Pinpoint the cell where the given text exists, returning its (X, Y) midpoint coordinate. 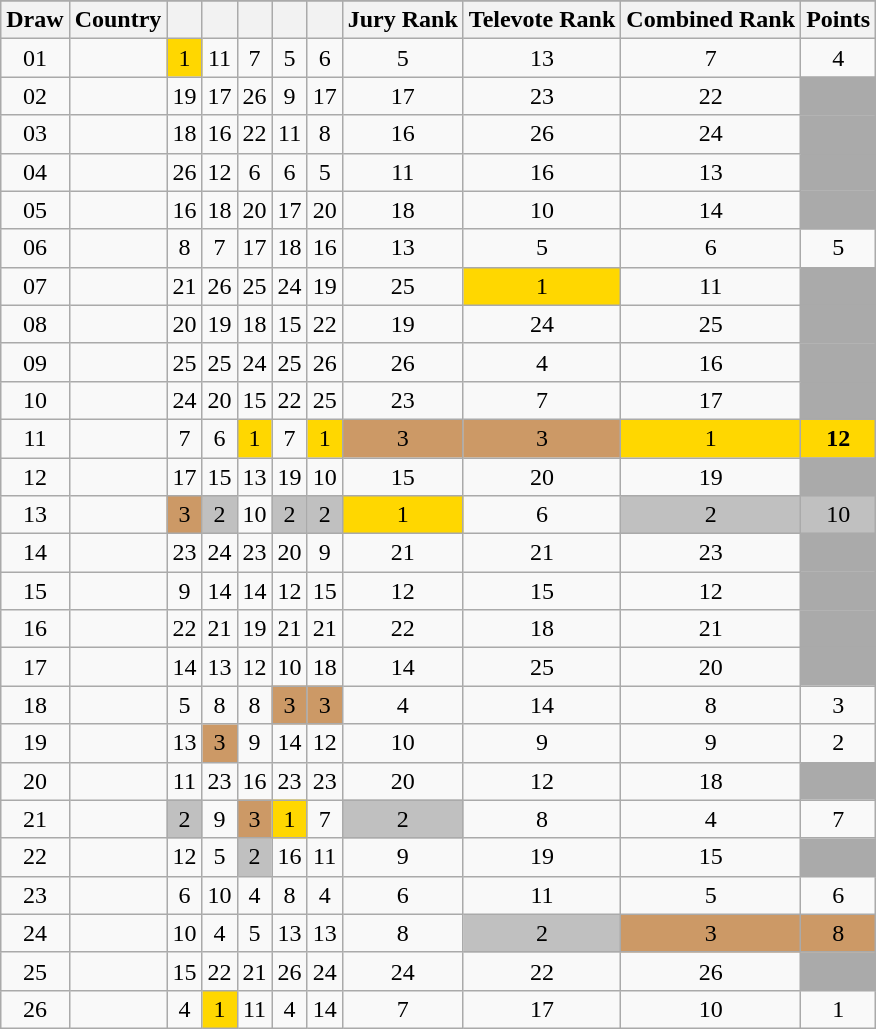
08 (35, 324)
Televote Rank (542, 20)
01 (35, 58)
Draw (35, 20)
09 (35, 362)
Country (118, 20)
07 (35, 286)
05 (35, 210)
Combined Rank (711, 20)
04 (35, 172)
Jury Rank (402, 20)
06 (35, 248)
02 (35, 96)
03 (35, 134)
Points (838, 20)
